Detect which cell encompasses the target text, then output its [x, y] center coordinate. 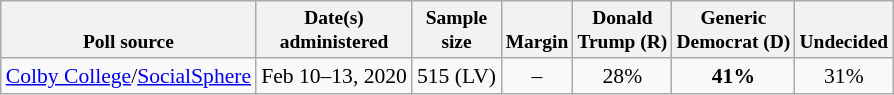
Margin [537, 30]
41% [734, 76]
DonaldTrump (R) [622, 30]
– [537, 76]
Colby College/SocialSphere [128, 76]
Date(s)administered [334, 30]
GenericDemocrat (D) [734, 30]
515 (LV) [456, 76]
Samplesize [456, 30]
Poll source [128, 30]
28% [622, 76]
31% [844, 76]
Feb 10–13, 2020 [334, 76]
Undecided [844, 30]
